Find where the given text appears and provide that cell's center as (X, Y) coordinate. 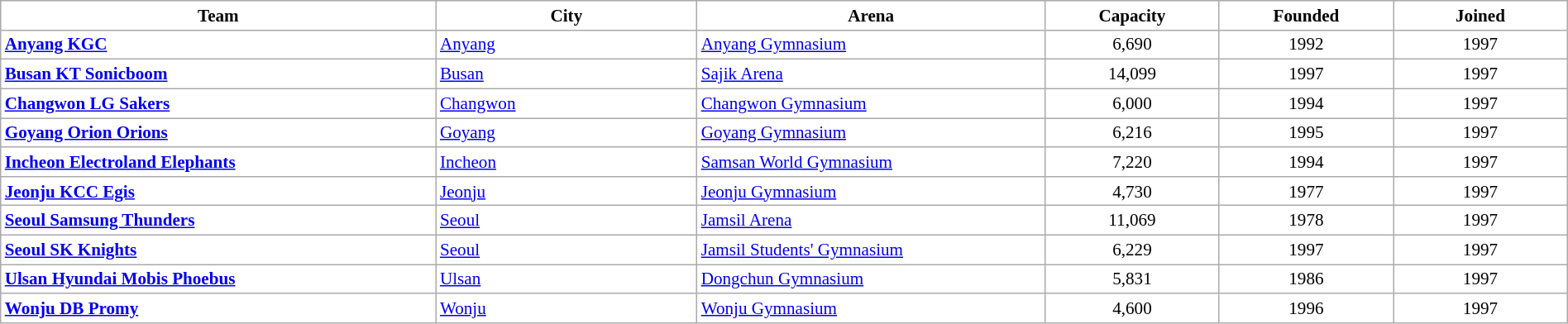
Joined (1480, 15)
Jamsil Arena (872, 220)
Ulsan (566, 279)
1995 (1306, 132)
Changwon (566, 102)
Seoul SK Knights (218, 250)
Team (218, 15)
11,069 (1132, 220)
Arena (872, 15)
7,220 (1132, 162)
Incheon (566, 162)
Wonju (566, 307)
Wonju DB Promy (218, 307)
City (566, 15)
Seoul Samsung Thunders (218, 220)
1992 (1306, 45)
Wonju Gymnasium (872, 307)
Changwon Gymnasium (872, 102)
Jeonju (566, 190)
Goyang Orion Orions (218, 132)
Changwon LG Sakers (218, 102)
1978 (1306, 220)
Founded (1306, 15)
1996 (1306, 307)
Jeonju KCC Egis (218, 190)
1977 (1306, 190)
Jeonju Gymnasium (872, 190)
1986 (1306, 279)
6,690 (1132, 45)
Jamsil Students' Gymnasium (872, 250)
4,600 (1132, 307)
14,099 (1132, 74)
Goyang (566, 132)
Samsan World Gymnasium (872, 162)
5,831 (1132, 279)
Busan (566, 74)
6,229 (1132, 250)
4,730 (1132, 190)
6,216 (1132, 132)
Ulsan Hyundai Mobis Phoebus (218, 279)
Busan KT Sonicboom (218, 74)
Anyang KGC (218, 45)
Capacity (1132, 15)
Incheon Electroland Elephants (218, 162)
6,000 (1132, 102)
Sajik Arena (872, 74)
Goyang Gymnasium (872, 132)
Dongchun Gymnasium (872, 279)
Anyang Gymnasium (872, 45)
Anyang (566, 45)
